Return the [x, y] coordinate for the center point of the cell that contains the specified text.  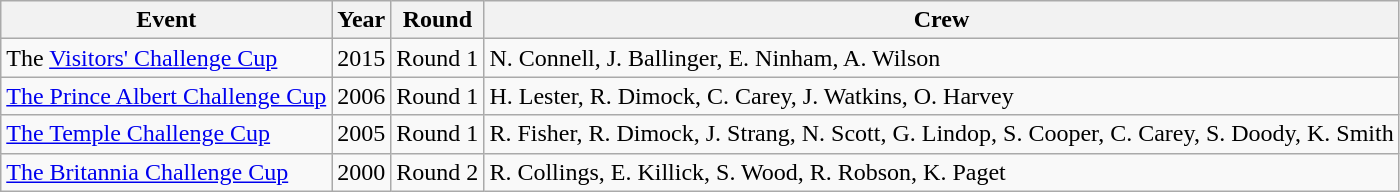
Year [362, 20]
Round [438, 20]
The Visitors' Challenge Cup [166, 58]
Event [166, 20]
2005 [362, 134]
R. Fisher, R. Dimock, J. Strang, N. Scott, G. Lindop, S. Cooper, C. Carey, S. Doody, K. Smith [942, 134]
The Temple Challenge Cup [166, 134]
Crew [942, 20]
N. Connell, J. Ballinger, E. Ninham, A. Wilson [942, 58]
2000 [362, 172]
H. Lester, R. Dimock, C. Carey, J. Watkins, O. Harvey [942, 96]
2006 [362, 96]
2015 [362, 58]
Round 2 [438, 172]
The Britannia Challenge Cup [166, 172]
R. Collings, E. Killick, S. Wood, R. Robson, K. Paget [942, 172]
The Prince Albert Challenge Cup [166, 96]
